Return the (X, Y) coordinate for the center point of the cell that contains the specified text.  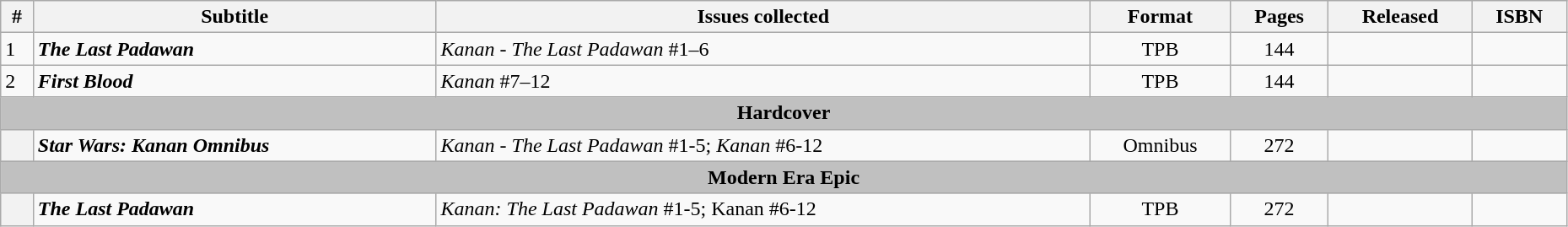
Kanan #7–12 (763, 81)
Pages (1279, 17)
1 (17, 49)
Kanan - The Last Padawan #1–6 (763, 49)
Star Wars: Kanan Omnibus (234, 145)
Hardcover (784, 113)
Format (1161, 17)
# (17, 17)
Subtitle (234, 17)
Released (1400, 17)
Omnibus (1161, 145)
Kanan: The Last Padawan #1-5; Kanan #6-12 (763, 209)
First Blood (234, 81)
ISBN (1519, 17)
Issues collected (763, 17)
Modern Era Epic (784, 177)
Kanan - The Last Padawan #1-5; Kanan #6-12 (763, 145)
2 (17, 81)
